Return the [X, Y] coordinate for the center point of the cell that contains the specified text.  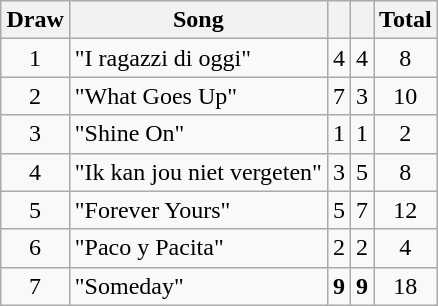
"I ragazzi di oggi" [198, 58]
Total [406, 20]
18 [406, 286]
6 [35, 248]
"What Goes Up" [198, 96]
12 [406, 210]
"Someday" [198, 286]
10 [406, 96]
"Ik kan jou niet vergeten" [198, 172]
"Paco y Pacita" [198, 248]
Draw [35, 20]
Song [198, 20]
"Forever Yours" [198, 210]
"Shine On" [198, 134]
